Scan for the cell matching the given text and deliver its (x, y) coordinate at center. 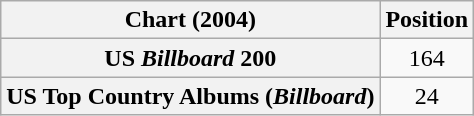
US Billboard 200 (190, 58)
164 (427, 58)
US Top Country Albums (Billboard) (190, 96)
Chart (2004) (190, 20)
Position (427, 20)
24 (427, 96)
